Search for the cell housing the specified text and yield its [X, Y] center coordinate. 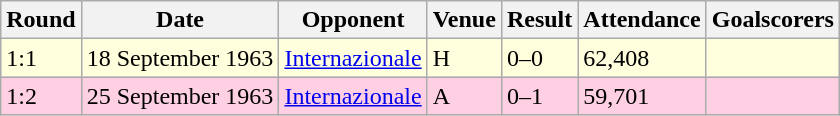
Goalscorers [772, 20]
Venue [464, 20]
Date [180, 20]
18 September 1963 [180, 58]
Round [41, 20]
Result [539, 20]
25 September 1963 [180, 96]
59,701 [642, 96]
H [464, 58]
62,408 [642, 58]
A [464, 96]
0–1 [539, 96]
Opponent [353, 20]
0–0 [539, 58]
1:1 [41, 58]
Attendance [642, 20]
1:2 [41, 96]
